Return the [X, Y] coordinate for the center point of the cell that contains the specified text.  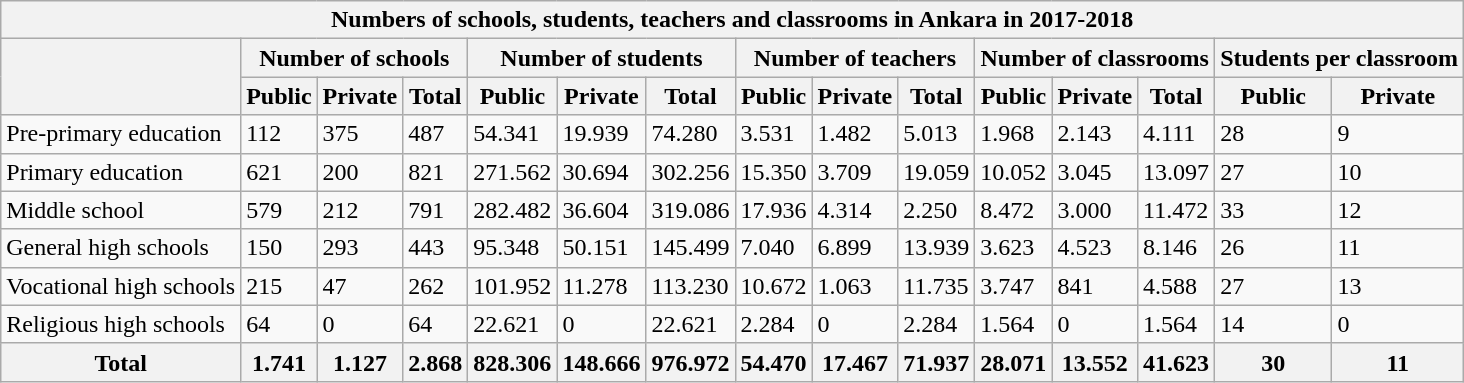
Number of students [602, 58]
319.086 [690, 210]
150 [279, 248]
293 [360, 248]
1.482 [855, 134]
7.040 [774, 248]
443 [436, 248]
Primary education [121, 172]
6.899 [855, 248]
13.097 [1176, 172]
17.467 [855, 362]
Pre-primary education [121, 134]
71.937 [936, 362]
145.499 [690, 248]
271.562 [512, 172]
101.952 [512, 286]
Students per classroom [1340, 58]
1.127 [360, 362]
841 [1095, 286]
112 [279, 134]
54.470 [774, 362]
14 [1274, 324]
15.350 [774, 172]
13.939 [936, 248]
3.623 [1014, 248]
2.143 [1095, 134]
1.063 [855, 286]
3.531 [774, 134]
19.059 [936, 172]
12 [1398, 210]
8.472 [1014, 210]
33 [1274, 210]
3.000 [1095, 210]
5.013 [936, 134]
821 [436, 172]
212 [360, 210]
1.741 [279, 362]
375 [360, 134]
791 [436, 210]
9 [1398, 134]
Vocational high schools [121, 286]
148.666 [602, 362]
282.482 [512, 210]
26 [1274, 248]
200 [360, 172]
3.709 [855, 172]
8.146 [1176, 248]
13 [1398, 286]
Number of schools [354, 58]
50.151 [602, 248]
General high schools [121, 248]
487 [436, 134]
Religious high schools [121, 324]
976.972 [690, 362]
11.472 [1176, 210]
47 [360, 286]
10.052 [1014, 172]
36.604 [602, 210]
302.256 [690, 172]
262 [436, 286]
113.230 [690, 286]
74.280 [690, 134]
11.735 [936, 286]
17.936 [774, 210]
41.623 [1176, 362]
621 [279, 172]
30 [1274, 362]
4.111 [1176, 134]
10.672 [774, 286]
2.250 [936, 210]
Number of classrooms [1095, 58]
215 [279, 286]
54.341 [512, 134]
828.306 [512, 362]
4.523 [1095, 248]
11.278 [602, 286]
Number of teachers [855, 58]
95.348 [512, 248]
3.045 [1095, 172]
30.694 [602, 172]
28.071 [1014, 362]
579 [279, 210]
Middle school [121, 210]
3.747 [1014, 286]
Numbers of schools, students, teachers and classrooms in Ankara in 2017-2018 [732, 20]
28 [1274, 134]
19.939 [602, 134]
4.314 [855, 210]
2.868 [436, 362]
4.588 [1176, 286]
1.968 [1014, 134]
10 [1398, 172]
13.552 [1095, 362]
